Find where the given text appears and provide that cell's center as [X, Y] coordinate. 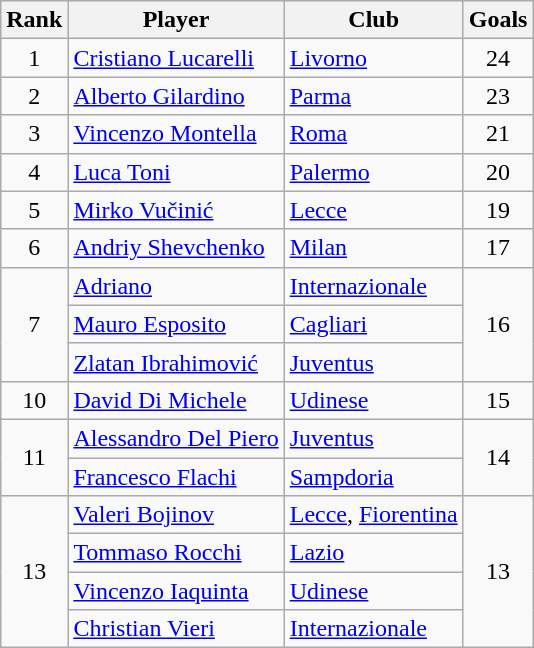
Club [374, 20]
23 [498, 96]
Adriano [176, 286]
Rank [34, 20]
Valeri Bojinov [176, 515]
21 [498, 134]
Sampdoria [374, 477]
Milan [374, 248]
Cristiano Lucarelli [176, 58]
Alessandro Del Piero [176, 438]
Mirko Vučinić [176, 210]
17 [498, 248]
Mauro Esposito [176, 324]
15 [498, 400]
Luca Toni [176, 172]
16 [498, 324]
Christian Vieri [176, 629]
Vincenzo Montella [176, 134]
6 [34, 248]
24 [498, 58]
Alberto Gilardino [176, 96]
10 [34, 400]
2 [34, 96]
Player [176, 20]
David Di Michele [176, 400]
Zlatan Ibrahimović [176, 362]
Vincenzo Iaquinta [176, 591]
Parma [374, 96]
19 [498, 210]
7 [34, 324]
1 [34, 58]
Lazio [374, 553]
Francesco Flachi [176, 477]
4 [34, 172]
Cagliari [374, 324]
Lecce [374, 210]
20 [498, 172]
Goals [498, 20]
14 [498, 457]
Tommaso Rocchi [176, 553]
3 [34, 134]
Lecce, Fiorentina [374, 515]
Roma [374, 134]
Palermo [374, 172]
Andriy Shevchenko [176, 248]
Livorno [374, 58]
5 [34, 210]
11 [34, 457]
